Scan for the cell matching the given text and deliver its (X, Y) coordinate at center. 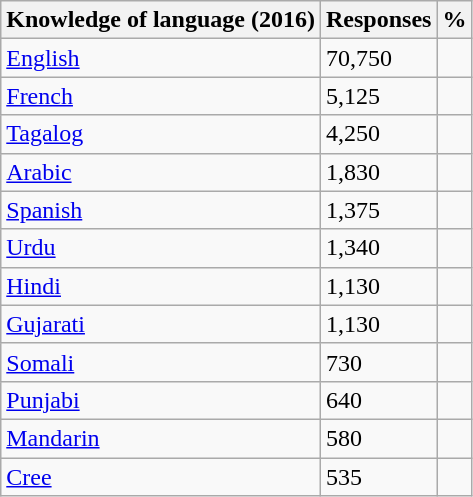
Urdu (161, 248)
580 (378, 438)
Somali (161, 362)
640 (378, 400)
1,340 (378, 248)
1,375 (378, 210)
535 (378, 477)
1,830 (378, 172)
5,125 (378, 96)
Spanish (161, 210)
Punjabi (161, 400)
English (161, 58)
Gujarati (161, 324)
730 (378, 362)
Tagalog (161, 134)
Knowledge of language (2016) (161, 20)
70,750 (378, 58)
Arabic (161, 172)
Responses (378, 20)
% (454, 20)
Cree (161, 477)
Hindi (161, 286)
Mandarin (161, 438)
4,250 (378, 134)
French (161, 96)
